Detect which cell encompasses the target text, then output its (x, y) center coordinate. 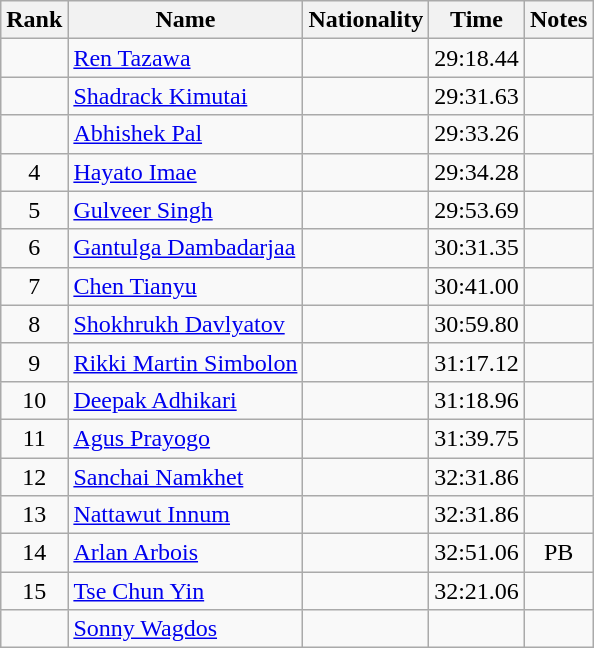
5 (34, 210)
Gantulga Dambadarjaa (186, 248)
29:31.63 (477, 96)
PB (558, 553)
7 (34, 286)
Chen Tianyu (186, 286)
29:33.26 (477, 134)
4 (34, 172)
10 (34, 400)
Rank (34, 20)
Shadrack Kimutai (186, 96)
31:18.96 (477, 400)
30:59.80 (477, 324)
29:53.69 (477, 210)
31:17.12 (477, 362)
Deepak Adhikari (186, 400)
13 (34, 515)
30:41.00 (477, 286)
Nationality (366, 20)
32:21.06 (477, 591)
11 (34, 438)
Nattawut Innum (186, 515)
Sonny Wagdos (186, 629)
29:34.28 (477, 172)
Abhishek Pal (186, 134)
12 (34, 477)
Agus Prayogo (186, 438)
31:39.75 (477, 438)
Tse Chun Yin (186, 591)
9 (34, 362)
30:31.35 (477, 248)
32:51.06 (477, 553)
Ren Tazawa (186, 58)
Shokhrukh Davlyatov (186, 324)
Gulveer Singh (186, 210)
Arlan Arbois (186, 553)
Time (477, 20)
Name (186, 20)
6 (34, 248)
8 (34, 324)
Hayato Imae (186, 172)
Rikki Martin Simbolon (186, 362)
Sanchai Namkhet (186, 477)
15 (34, 591)
14 (34, 553)
Notes (558, 20)
29:18.44 (477, 58)
